Scan for the cell matching the given text and deliver its (x, y) coordinate at center. 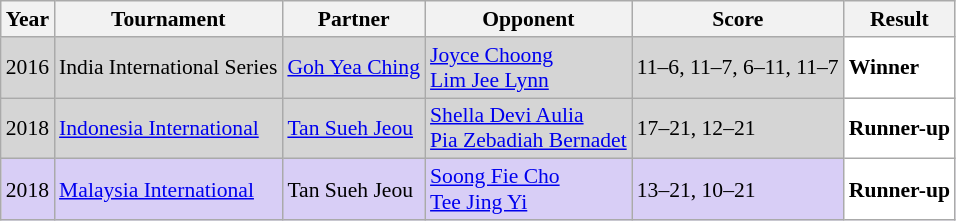
Malaysia International (168, 190)
Shella Devi Aulia Pia Zebadiah Bernadet (528, 128)
11–6, 11–7, 6–11, 11–7 (738, 68)
India International Series (168, 68)
Goh Yea Ching (354, 68)
Partner (354, 19)
Indonesia International (168, 128)
Score (738, 19)
2016 (28, 68)
13–21, 10–21 (738, 190)
Joyce Choong Lim Jee Lynn (528, 68)
Winner (900, 68)
Tournament (168, 19)
Soong Fie Cho Tee Jing Yi (528, 190)
17–21, 12–21 (738, 128)
Result (900, 19)
Year (28, 19)
Opponent (528, 19)
